Pinpoint the cell where the given text exists, returning its (x, y) midpoint coordinate. 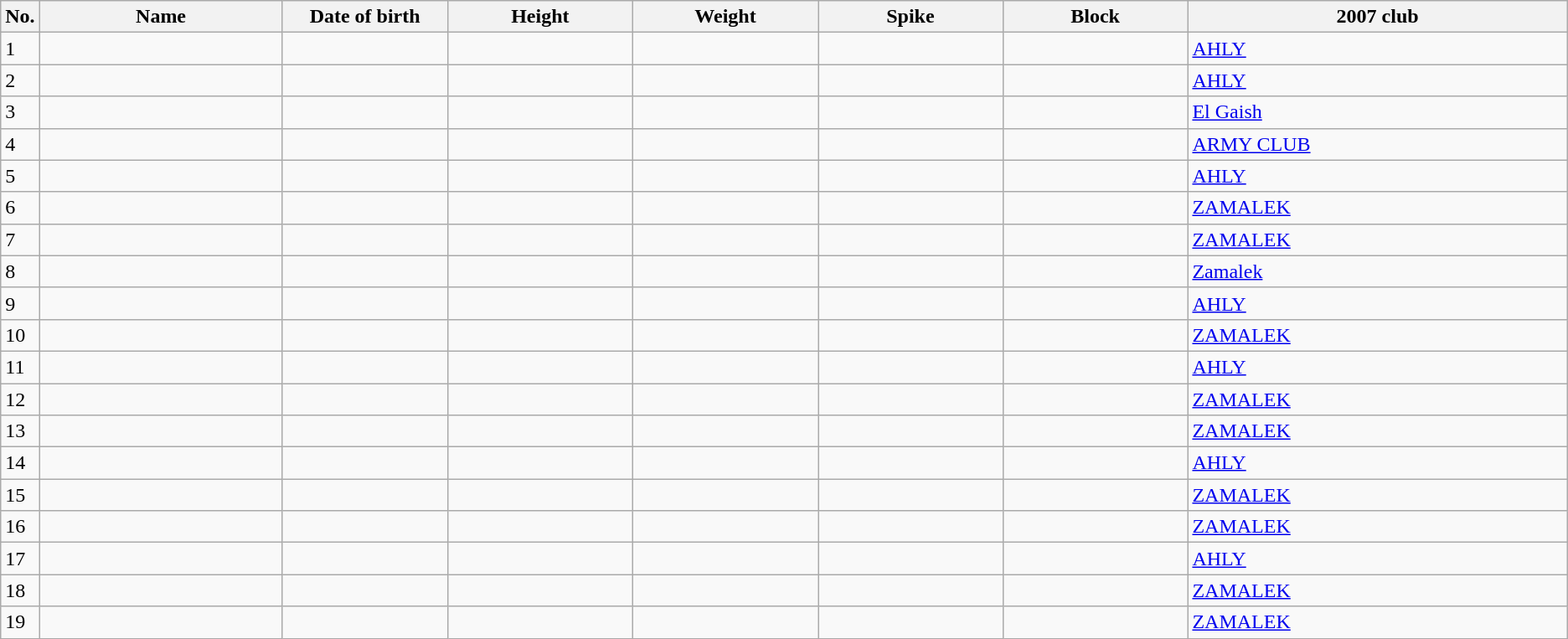
No. (20, 17)
4 (20, 144)
18 (20, 590)
11 (20, 367)
8 (20, 271)
El Gaish (1377, 112)
Weight (725, 17)
ARMY CLUB (1377, 144)
7 (20, 240)
6 (20, 208)
10 (20, 335)
13 (20, 431)
Height (539, 17)
Block (1096, 17)
2 (20, 80)
Name (161, 17)
14 (20, 463)
3 (20, 112)
17 (20, 559)
15 (20, 495)
Zamalek (1377, 271)
Spike (911, 17)
Date of birth (365, 17)
1 (20, 49)
9 (20, 303)
16 (20, 527)
5 (20, 176)
19 (20, 622)
2007 club (1377, 17)
12 (20, 399)
